Search for the cell housing the specified text and yield its (X, Y) center coordinate. 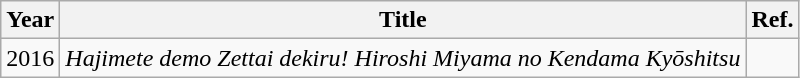
Ref. (772, 20)
Title (403, 20)
Year (30, 20)
2016 (30, 58)
Hajimete demo Zettai dekiru! Hiroshi Miyama no Kendama Kyōshitsu (403, 58)
